Output the [X, Y] coordinate of the center of the cell containing the given text.  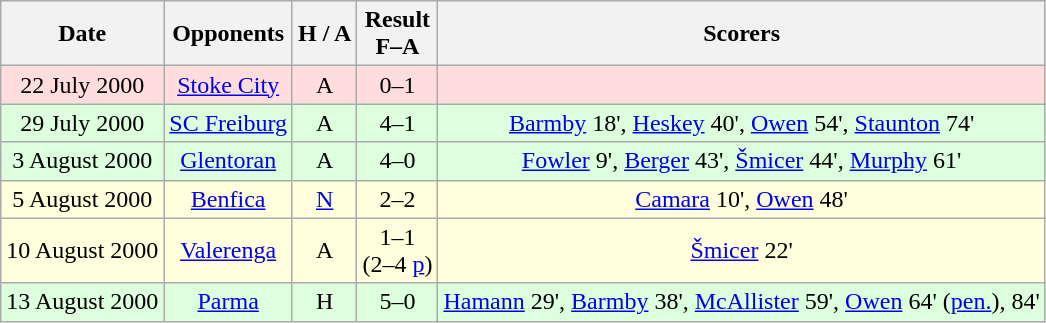
4–1 [398, 123]
1–1(2–4 p) [398, 250]
3 August 2000 [82, 161]
Parma [228, 302]
Valerenga [228, 250]
Glentoran [228, 161]
Scorers [742, 34]
SC Freiburg [228, 123]
10 August 2000 [82, 250]
4–0 [398, 161]
0–1 [398, 85]
N [324, 199]
Šmicer 22' [742, 250]
22 July 2000 [82, 85]
29 July 2000 [82, 123]
H / A [324, 34]
Benfica [228, 199]
Opponents [228, 34]
13 August 2000 [82, 302]
Fowler 9', Berger 43', Šmicer 44', Murphy 61' [742, 161]
2–2 [398, 199]
ResultF–A [398, 34]
5 August 2000 [82, 199]
Hamann 29', Barmby 38', McAllister 59', Owen 64' (pen.), 84' [742, 302]
Barmby 18', Heskey 40', Owen 54', Staunton 74' [742, 123]
Camara 10', Owen 48' [742, 199]
5–0 [398, 302]
Date [82, 34]
Stoke City [228, 85]
H [324, 302]
